Capture the cell that displays the provided text and extract its [X, Y] central coordinate. 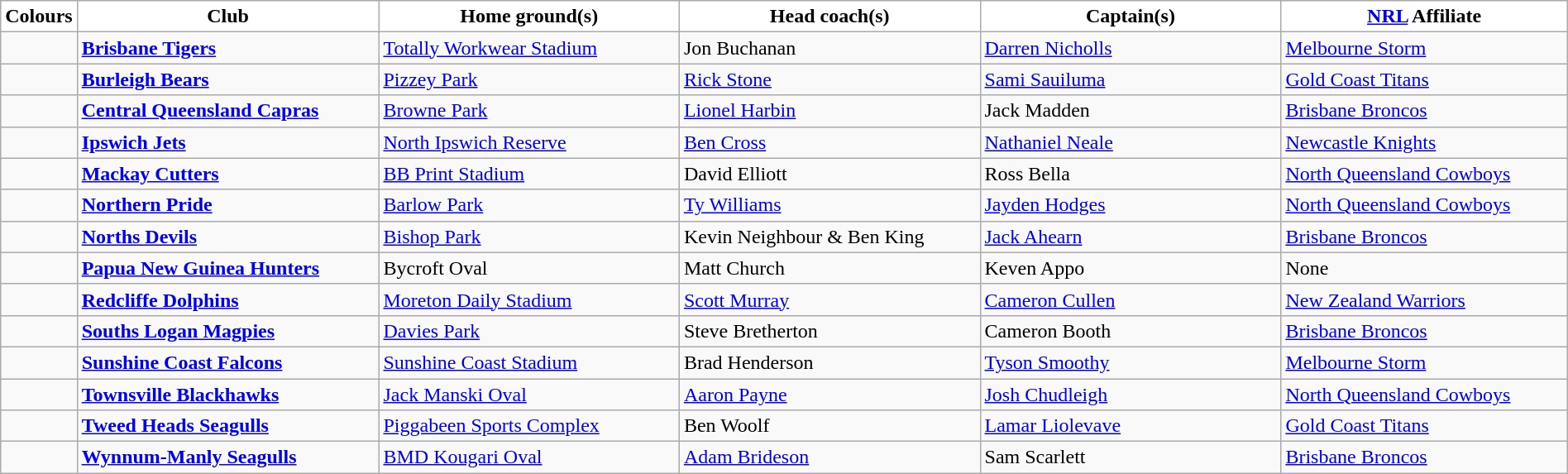
Jon Buchanan [829, 48]
Davies Park [529, 331]
Ipswich Jets [228, 142]
Wynnum-Manly Seagulls [228, 457]
Brad Henderson [829, 362]
None [1424, 268]
Matt Church [829, 268]
Souths Logan Magpies [228, 331]
Jayden Hodges [1131, 205]
Kevin Neighbour & Ben King [829, 237]
Keven Appo [1131, 268]
Mackay Cutters [228, 174]
NRL Affiliate [1424, 17]
Pizzey Park [529, 79]
Home ground(s) [529, 17]
Ty Williams [829, 205]
Head coach(s) [829, 17]
Scott Murray [829, 299]
Newcastle Knights [1424, 142]
Sunshine Coast Stadium [529, 362]
Sami Sauiluma [1131, 79]
Norths Devils [228, 237]
Adam Brideson [829, 457]
Cameron Cullen [1131, 299]
Nathaniel Neale [1131, 142]
Josh Chudleigh [1131, 395]
Northern Pride [228, 205]
Brisbane Tigers [228, 48]
Darren Nicholls [1131, 48]
North Ipswich Reserve [529, 142]
Papua New Guinea Hunters [228, 268]
Cameron Booth [1131, 331]
Townsville Blackhawks [228, 395]
Tyson Smoothy [1131, 362]
Rick Stone [829, 79]
BB Print Stadium [529, 174]
Captain(s) [1131, 17]
Browne Park [529, 111]
Aaron Payne [829, 395]
Central Queensland Capras [228, 111]
Jack Madden [1131, 111]
Steve Bretherton [829, 331]
Sunshine Coast Falcons [228, 362]
Bycroft Oval [529, 268]
Piggabeen Sports Complex [529, 426]
Ben Woolf [829, 426]
Moreton Daily Stadium [529, 299]
Lamar Liolevave [1131, 426]
New Zealand Warriors [1424, 299]
David Elliott [829, 174]
Bishop Park [529, 237]
Jack Manski Oval [529, 395]
Redcliffe Dolphins [228, 299]
Burleigh Bears [228, 79]
Lionel Harbin [829, 111]
Barlow Park [529, 205]
Ross Bella [1131, 174]
Jack Ahearn [1131, 237]
Club [228, 17]
Sam Scarlett [1131, 457]
Colours [39, 17]
BMD Kougari Oval [529, 457]
Tweed Heads Seagulls [228, 426]
Totally Workwear Stadium [529, 48]
Ben Cross [829, 142]
